Locate the cell with the specified text and output its (X, Y) center coordinate. 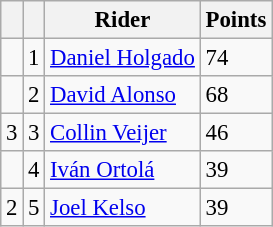
Collin Veijer (122, 133)
74 (236, 58)
Joel Kelso (122, 208)
46 (236, 133)
68 (236, 95)
Rider (122, 20)
David Alonso (122, 95)
Iván Ortolá (122, 170)
4 (34, 170)
1 (34, 58)
Points (236, 20)
5 (34, 208)
Daniel Holgado (122, 58)
